Scan for the cell matching the given text and deliver its [x, y] coordinate at center. 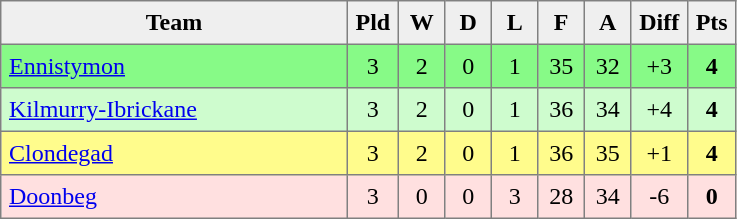
Pld [372, 23]
+3 [659, 66]
Pts [711, 23]
Team [174, 23]
Ennistymon [174, 66]
L [514, 23]
F [561, 23]
Doonbeg [174, 197]
+4 [659, 110]
D [468, 23]
A [607, 23]
-6 [659, 197]
32 [607, 66]
Clondegad [174, 153]
W [421, 23]
+1 [659, 153]
Diff [659, 23]
Kilmurry-Ibrickane [174, 110]
28 [561, 197]
